Locate the cell with the specified text and output its (x, y) center coordinate. 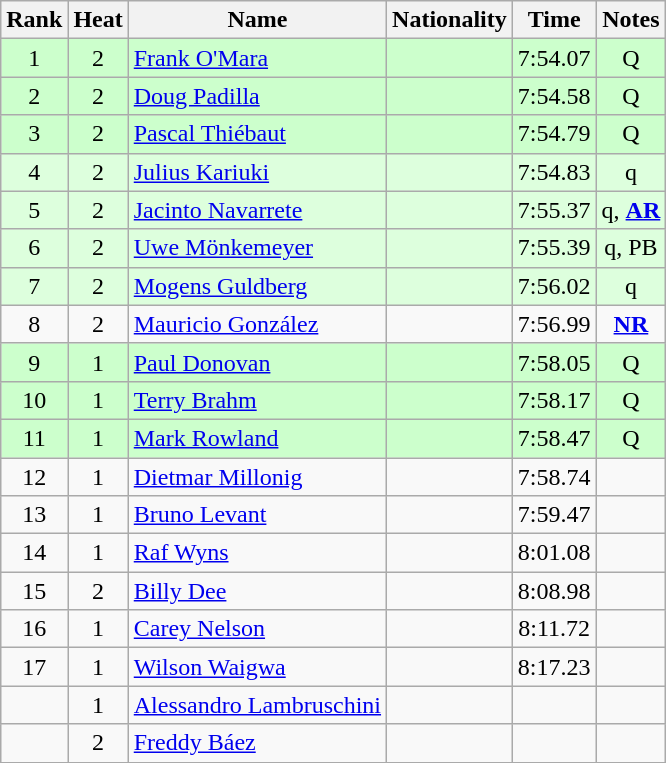
4 (34, 172)
Heat (98, 20)
7 (34, 286)
8:01.08 (554, 553)
Wilson Waigwa (257, 667)
Julius Kariuki (257, 172)
15 (34, 591)
Nationality (450, 20)
11 (34, 438)
8:11.72 (554, 629)
Frank O'Mara (257, 58)
7:58.17 (554, 400)
Mauricio González (257, 324)
q, AR (631, 210)
Notes (631, 20)
Rank (34, 20)
9 (34, 362)
Paul Donovan (257, 362)
14 (34, 553)
Pascal Thiébaut (257, 134)
7:56.02 (554, 286)
7:54.07 (554, 58)
Mark Rowland (257, 438)
Doug Padilla (257, 96)
7:55.39 (554, 248)
Jacinto Navarrete (257, 210)
7:54.79 (554, 134)
3 (34, 134)
12 (34, 477)
13 (34, 515)
7:54.83 (554, 172)
8:17.23 (554, 667)
7:55.37 (554, 210)
Freddy Báez (257, 743)
10 (34, 400)
5 (34, 210)
Uwe Mönkemeyer (257, 248)
7:54.58 (554, 96)
7:56.99 (554, 324)
7:58.47 (554, 438)
Name (257, 20)
Terry Brahm (257, 400)
7:58.05 (554, 362)
Alessandro Lambruschini (257, 705)
q, PB (631, 248)
Raf Wyns (257, 553)
7:58.74 (554, 477)
Dietmar Millonig (257, 477)
16 (34, 629)
6 (34, 248)
8:08.98 (554, 591)
17 (34, 667)
8 (34, 324)
NR (631, 324)
7:59.47 (554, 515)
Bruno Levant (257, 515)
Carey Nelson (257, 629)
Mogens Guldberg (257, 286)
Billy Dee (257, 591)
Time (554, 20)
